Provide the (X, Y) coordinate of the cell's center where the given text is located.  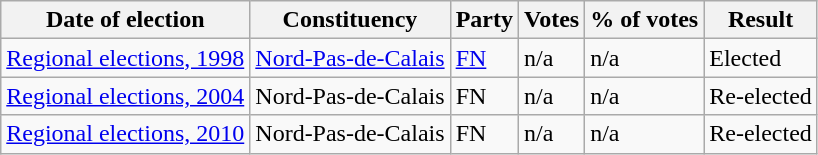
Votes (551, 20)
Regional elections, 2004 (126, 96)
Party (484, 20)
Elected (761, 58)
Constituency (350, 20)
% of votes (644, 20)
Date of election (126, 20)
Regional elections, 1998 (126, 58)
Result (761, 20)
Regional elections, 2010 (126, 134)
